From the cell containing the given text, extract its center point as [x, y] coordinate. 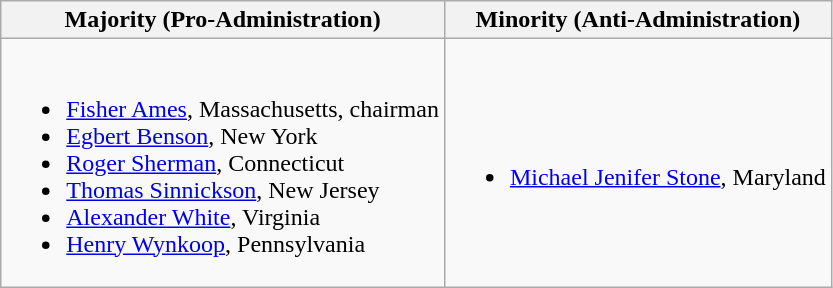
Michael Jenifer Stone, Maryland [638, 163]
Majority (Pro-Administration) [223, 20]
Minority (Anti-Administration) [638, 20]
